Locate the cell with the specified text and output its (x, y) center coordinate. 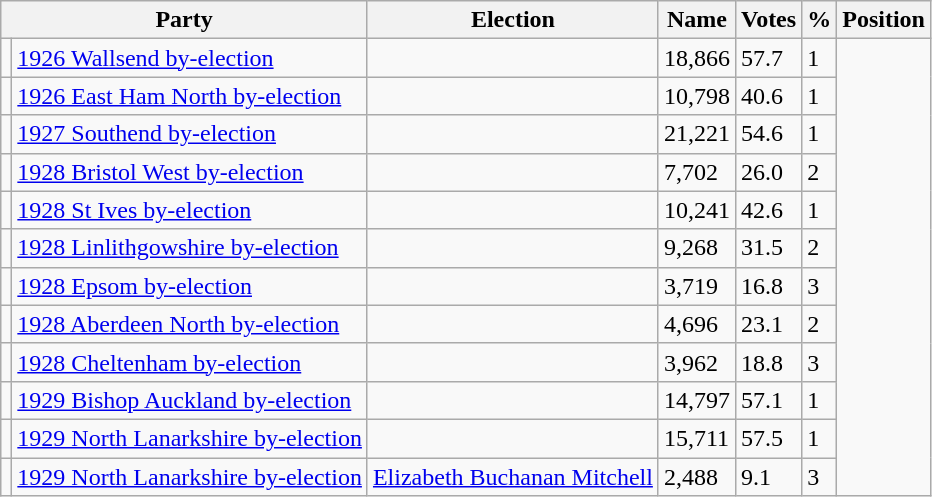
26.0 (768, 172)
14,797 (696, 400)
3,719 (696, 286)
1928 Bristol West by-election (190, 172)
1926 East Ham North by-election (190, 96)
2,488 (696, 477)
1928 Cheltenham by-election (190, 362)
% (820, 20)
57.7 (768, 58)
9,268 (696, 248)
7,702 (696, 172)
23.1 (768, 324)
10,798 (696, 96)
1928 Aberdeen North by-election (190, 324)
1929 Bishop Auckland by-election (190, 400)
18.8 (768, 362)
1927 Southend by-election (190, 134)
1928 St Ives by-election (190, 210)
Votes (768, 20)
9.1 (768, 477)
21,221 (696, 134)
Position (884, 20)
1928 Linlithgowshire by-election (190, 248)
Elizabeth Buchanan Mitchell (512, 477)
16.8 (768, 286)
Election (512, 20)
40.6 (768, 96)
10,241 (696, 210)
57.1 (768, 400)
54.6 (768, 134)
Party (184, 20)
42.6 (768, 210)
57.5 (768, 438)
3,962 (696, 362)
31.5 (768, 248)
18,866 (696, 58)
Name (696, 20)
15,711 (696, 438)
4,696 (696, 324)
1926 Wallsend by-election (190, 58)
1928 Epsom by-election (190, 286)
